Return the (x, y) coordinate for the center point of the cell that contains the specified text.  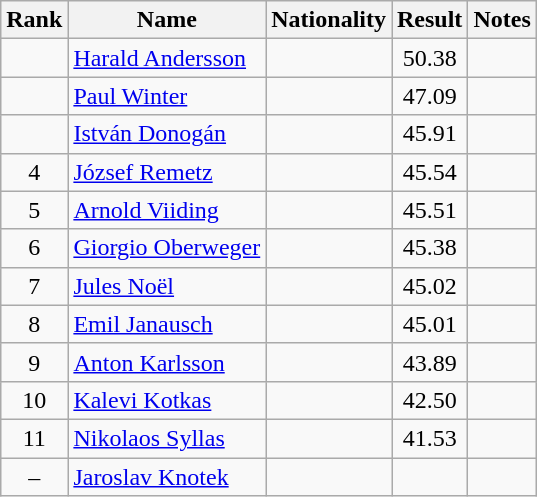
11 (34, 438)
Nikolaos Syllas (167, 438)
7 (34, 286)
6 (34, 248)
47.09 (430, 96)
42.50 (430, 400)
– (34, 477)
Arnold Viiding (167, 210)
József Remetz (167, 172)
Rank (34, 20)
Jules Noël (167, 286)
10 (34, 400)
Harald Andersson (167, 58)
43.89 (430, 362)
45.02 (430, 286)
4 (34, 172)
45.38 (430, 248)
45.51 (430, 210)
Giorgio Oberweger (167, 248)
45.54 (430, 172)
8 (34, 324)
9 (34, 362)
45.01 (430, 324)
Kalevi Kotkas (167, 400)
Jaroslav Knotek (167, 477)
István Donogán (167, 134)
Anton Karlsson (167, 362)
45.91 (430, 134)
Paul Winter (167, 96)
41.53 (430, 438)
Nationality (329, 20)
Notes (502, 20)
50.38 (430, 58)
5 (34, 210)
Emil Janausch (167, 324)
Name (167, 20)
Result (430, 20)
